Identify which cell holds the provided text, then report its (X, Y) central coordinate. 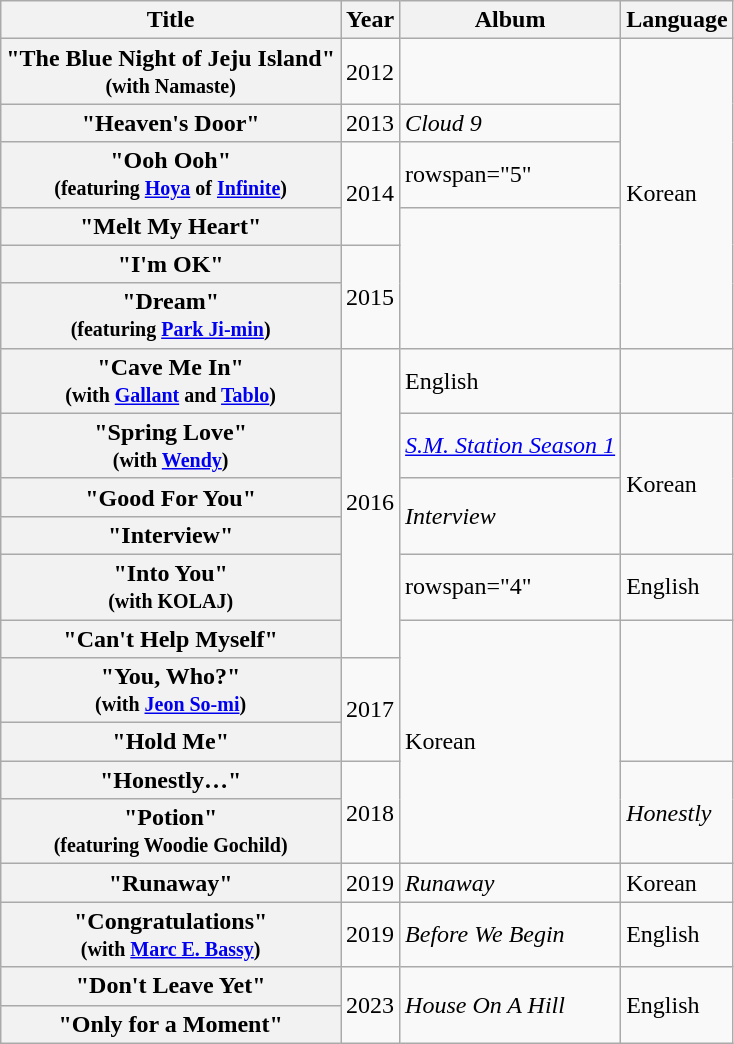
"Into You"(with KOLAJ) (171, 586)
"Dream"(featuring Park Ji-min) (171, 316)
Before We Begin (510, 934)
Runaway (510, 883)
Title (171, 20)
Honestly (677, 812)
"The Blue Night of Jeju Island"(with Namaste) (171, 72)
2023 (370, 1005)
"Only for a Moment" (171, 1024)
rowspan="4" (510, 586)
"Melt My Heart" (171, 226)
"Good For You" (171, 497)
2016 (370, 502)
"You, Who?"(with Jeon So-mi) (171, 690)
2017 (370, 710)
"I'm OK" (171, 264)
House On A Hill (510, 1005)
2015 (370, 296)
Language (677, 20)
"Runaway" (171, 883)
"Spring Love"(with Wendy) (171, 446)
"Interview" (171, 535)
"Cave Me In"(with Gallant and Tablo) (171, 380)
Interview (510, 516)
"Ooh Ooh"(featuring Hoya of Infinite) (171, 174)
Year (370, 20)
Album (510, 20)
2018 (370, 812)
"Potion"(featuring Woodie Gochild) (171, 832)
"Honestly…" (171, 780)
2014 (370, 194)
"Congratulations"(with Marc E. Bassy) (171, 934)
"Heaven's Door" (171, 123)
Cloud 9 (510, 123)
rowspan="5" (510, 174)
S.M. Station Season 1 (510, 446)
2012 (370, 72)
2013 (370, 123)
"Don't Leave Yet" (171, 986)
"Can't Help Myself" (171, 639)
"Hold Me" (171, 742)
